For the text-containing cell, return its midpoint in (X, Y) coordinate format. 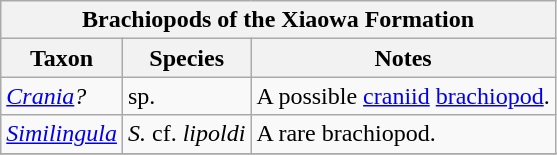
Notes (403, 58)
Species (186, 58)
S. cf. lipoldi (186, 134)
A rare brachiopod. (403, 134)
Taxon (62, 58)
Brachiopods of the Xiaowa Formation (278, 20)
Similingula (62, 134)
sp. (186, 96)
Crania? (62, 96)
A possible craniid brachiopod. (403, 96)
